Output the (X, Y) coordinate of the center of the cell containing the given text.  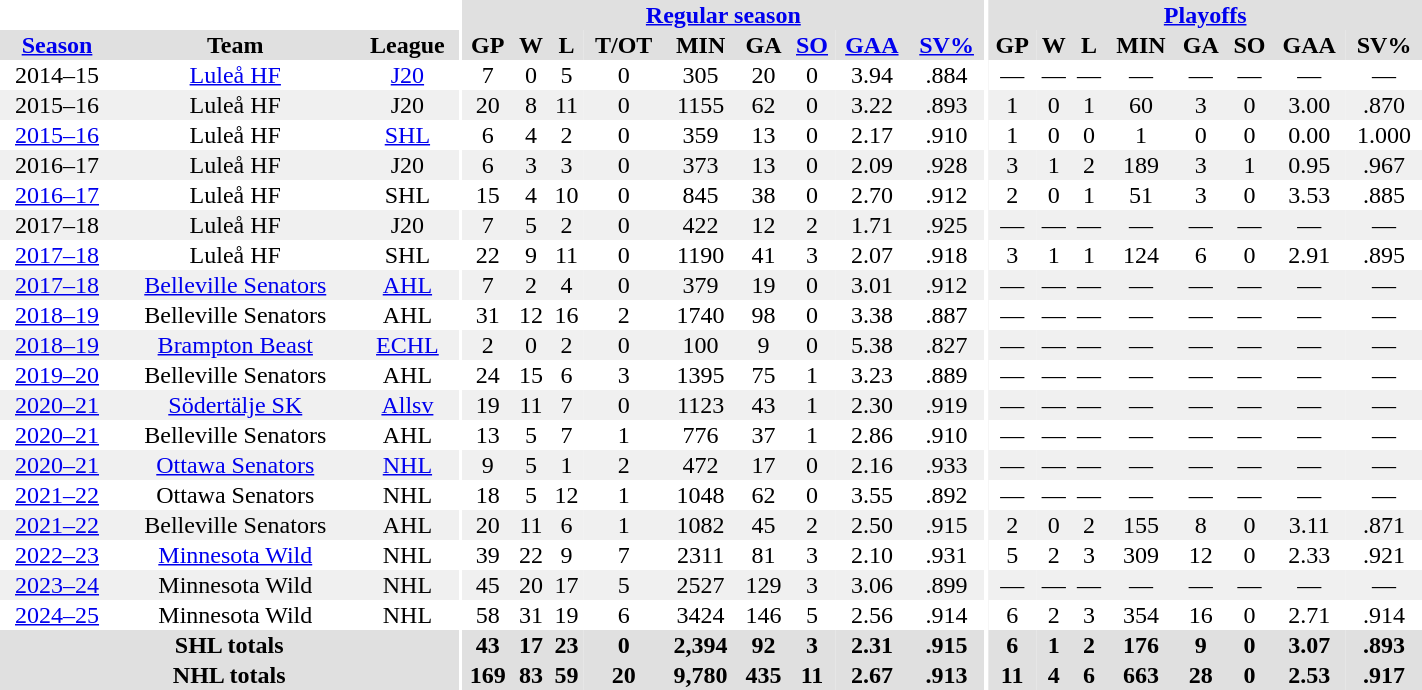
2.70 (872, 195)
3.11 (1309, 525)
League (408, 45)
38 (764, 195)
1740 (700, 315)
1.71 (872, 225)
359 (700, 135)
.871 (1384, 525)
776 (700, 435)
422 (700, 225)
2.86 (872, 435)
.921 (1384, 555)
58 (488, 615)
2.30 (872, 405)
39 (488, 555)
146 (764, 615)
.918 (947, 255)
2.10 (872, 555)
.827 (947, 345)
.933 (947, 465)
28 (1200, 675)
37 (764, 435)
373 (700, 165)
Season (57, 45)
.885 (1384, 195)
ECHL (408, 345)
.899 (947, 585)
NHL totals (229, 675)
SHL totals (229, 645)
75 (764, 375)
41 (764, 255)
2.17 (872, 135)
18 (488, 495)
2023–24 (57, 585)
.889 (947, 375)
.895 (1384, 255)
.887 (947, 315)
309 (1142, 555)
.913 (947, 675)
129 (764, 585)
3.07 (1309, 645)
3424 (700, 615)
2,394 (700, 645)
92 (764, 645)
176 (1142, 645)
3.06 (872, 585)
2024–25 (57, 615)
1.000 (1384, 135)
2.53 (1309, 675)
2014–15 (57, 75)
23 (566, 645)
100 (700, 345)
98 (764, 315)
Allsv (408, 405)
1048 (700, 495)
0.95 (1309, 165)
2.56 (872, 615)
2.91 (1309, 255)
2.71 (1309, 615)
663 (1142, 675)
2019–20 (57, 375)
51 (1142, 195)
3.01 (872, 285)
5.38 (872, 345)
.925 (947, 225)
2.07 (872, 255)
472 (700, 465)
24 (488, 375)
845 (700, 195)
305 (700, 75)
1190 (700, 255)
10 (566, 195)
3.22 (872, 105)
.870 (1384, 105)
.967 (1384, 165)
189 (1142, 165)
124 (1142, 255)
9,780 (700, 675)
169 (488, 675)
2022–23 (57, 555)
0.00 (1309, 135)
Södertälje SK (235, 405)
.919 (947, 405)
379 (700, 285)
3.23 (872, 375)
60 (1142, 105)
.931 (947, 555)
3.53 (1309, 195)
3.38 (872, 315)
3.55 (872, 495)
2.33 (1309, 555)
3.00 (1309, 105)
.884 (947, 75)
1123 (700, 405)
83 (530, 675)
Regular season (723, 15)
435 (764, 675)
1395 (700, 375)
2.50 (872, 525)
1155 (700, 105)
354 (1142, 615)
2.67 (872, 675)
2.09 (872, 165)
Brampton Beast (235, 345)
.892 (947, 495)
T/OT (624, 45)
155 (1142, 525)
Team (235, 45)
1082 (700, 525)
.917 (1384, 675)
3.94 (872, 75)
2.16 (872, 465)
59 (566, 675)
.928 (947, 165)
81 (764, 555)
2311 (700, 555)
2527 (700, 585)
2.31 (872, 645)
Playoffs (1205, 15)
